From the cell containing the given text, extract its center point as [X, Y] coordinate. 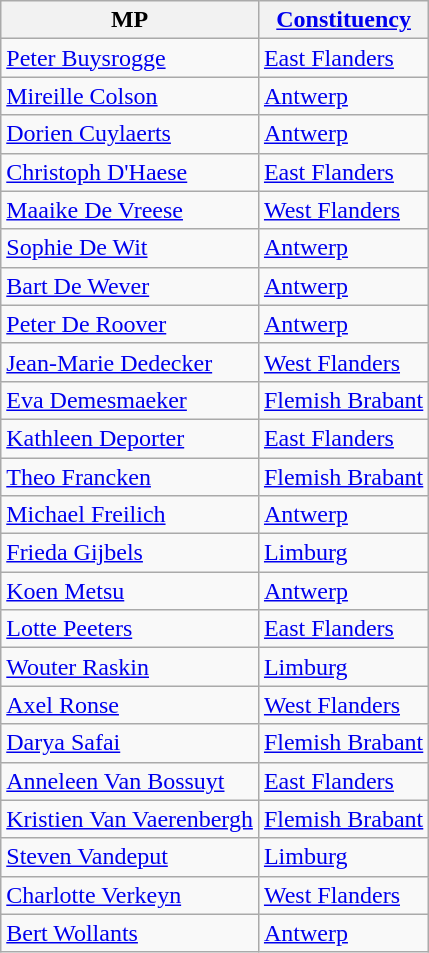
Dorien Cuylaerts [130, 134]
Kathleen Deporter [130, 438]
Peter De Roover [130, 324]
Jean-Marie Dedecker [130, 362]
Peter Buysrogge [130, 58]
Frieda Gijbels [130, 553]
Steven Vandeput [130, 857]
Constituency [343, 20]
Theo Francken [130, 477]
Bert Wollants [130, 933]
Maaike De Vreese [130, 210]
Wouter Raskin [130, 667]
Kristien Van Vaerenbergh [130, 819]
Mireille Colson [130, 96]
Koen Metsu [130, 591]
Darya Safai [130, 743]
Axel Ronse [130, 705]
Charlotte Verkeyn [130, 895]
Anneleen Van Bossuyt [130, 781]
Eva Demesmaeker [130, 400]
MP [130, 20]
Michael Freilich [130, 515]
Bart De Wever [130, 286]
Lotte Peeters [130, 629]
Christoph D'Haese [130, 172]
Sophie De Wit [130, 248]
